Return (X, Y) of the center of cell containing provided text 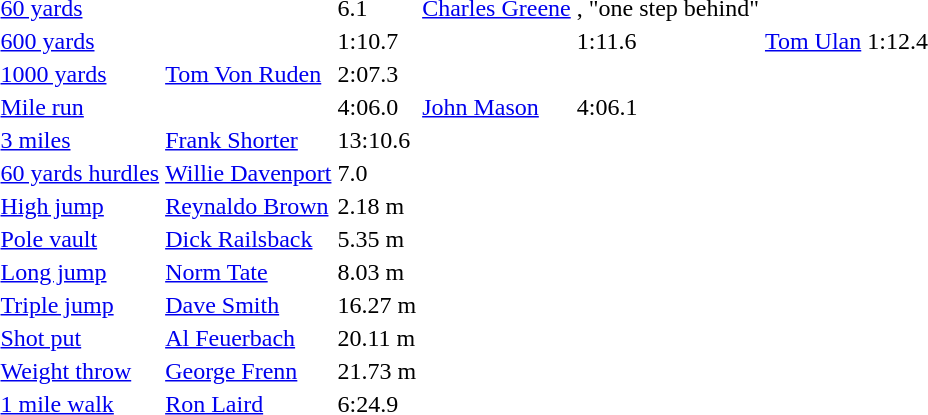
George Frenn (248, 371)
20.11 m (377, 338)
8.03 m (377, 272)
Norm Tate (248, 272)
4:06.0 (377, 107)
Tom Ulan (812, 41)
John Mason (497, 107)
Willie Davenport (248, 173)
1:10.7 (377, 41)
16.27 m (377, 305)
Al Feuerbach (248, 338)
13:10.6 (377, 140)
Tom Von Ruden (248, 74)
4:06.1 (668, 107)
2:07.3 (377, 74)
Reynaldo Brown (248, 206)
5.35 m (377, 239)
2.18 m (377, 206)
1:11.6 (668, 41)
Frank Shorter (248, 140)
Dave Smith (248, 305)
Dick Railsback (248, 239)
21.73 m (377, 371)
7.0 (377, 173)
